For the text-containing cell, return its midpoint in (X, Y) coordinate format. 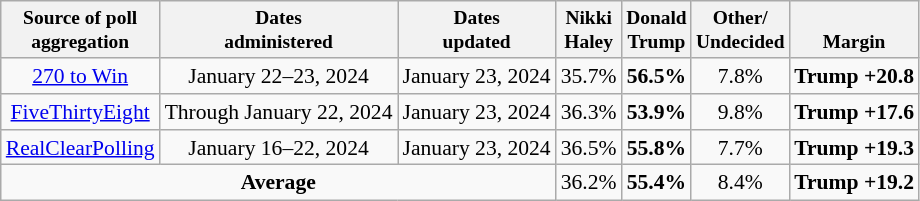
January 22–23, 2024 (279, 76)
Datesadministered (279, 30)
7.7% (740, 148)
53.9% (657, 112)
56.5% (657, 76)
Margin (854, 30)
Trump +19.3 (854, 148)
270 to Win (80, 76)
35.7% (589, 76)
RealClearPolling (80, 148)
Datesupdated (477, 30)
Average (278, 183)
55.8% (657, 148)
8.4% (740, 183)
NikkiHaley (589, 30)
Trump +19.2 (854, 183)
Trump +20.8 (854, 76)
Other/Undecided (740, 30)
Through January 22, 2024 (279, 112)
7.8% (740, 76)
55.4% (657, 183)
36.3% (589, 112)
January 16–22, 2024 (279, 148)
36.2% (589, 183)
DonaldTrump (657, 30)
9.8% (740, 112)
36.5% (589, 148)
Trump +17.6 (854, 112)
Source of pollaggregation (80, 30)
FiveThirtyEight (80, 112)
